Capture the cell that displays the provided text and extract its [x, y] central coordinate. 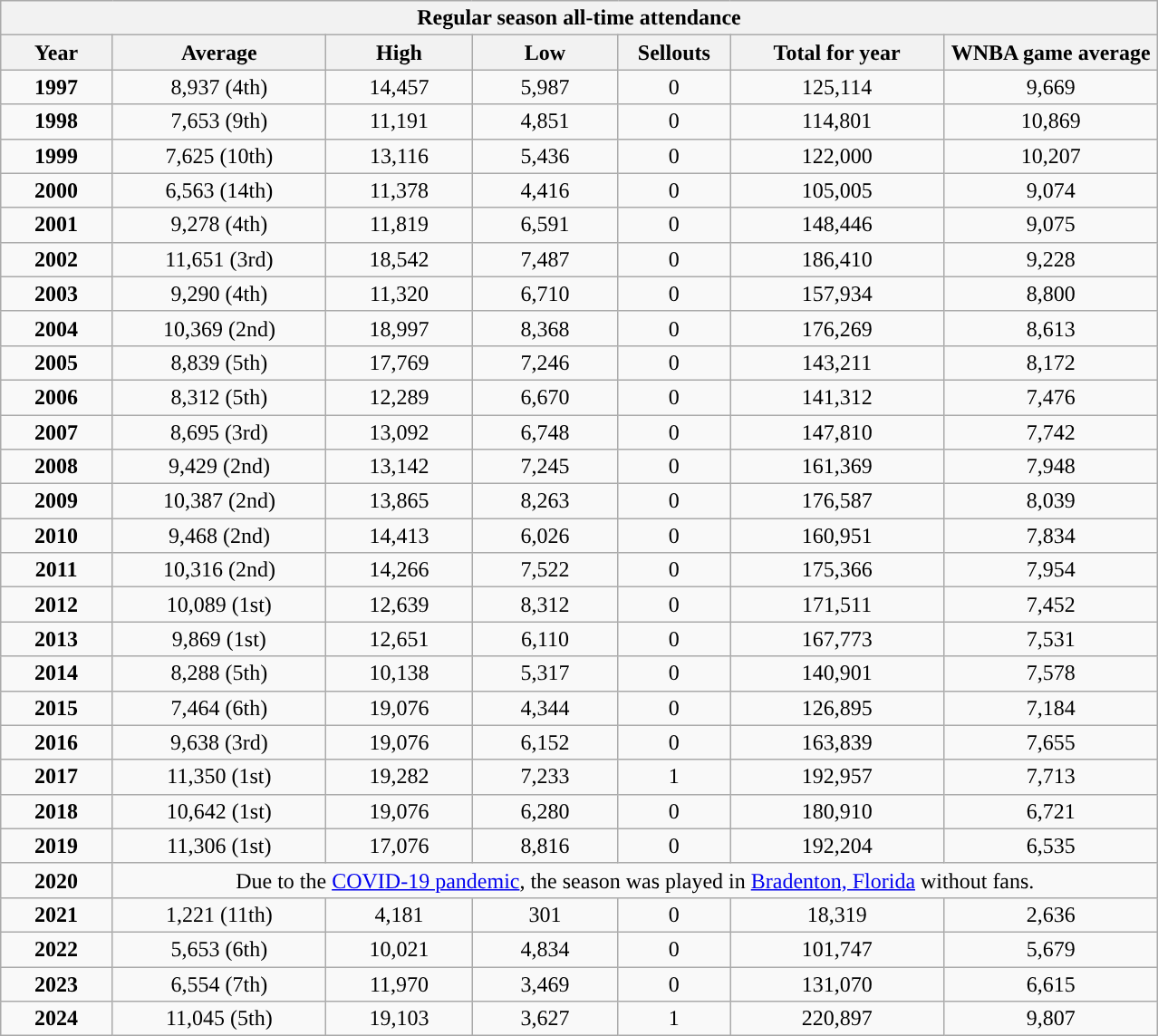
6,152 [545, 742]
301 [545, 915]
6,591 [545, 225]
7,653 (9th) [219, 121]
7,742 [1051, 432]
8,039 [1051, 501]
2003 [56, 294]
14,266 [399, 570]
Due to the COVID-19 pandemic, the season was played in Bradenton, Florida without fans. [635, 880]
2017 [56, 777]
140,901 [837, 673]
4,181 [399, 915]
6,748 [545, 432]
10,089 (1st) [219, 605]
9,669 [1051, 87]
7,246 [545, 363]
4,416 [545, 190]
11,350 (1st) [219, 777]
Sellouts [674, 53]
10,138 [399, 673]
8,695 (3rd) [219, 432]
13,092 [399, 432]
143,211 [837, 363]
2021 [56, 915]
10,642 (1st) [219, 811]
6,710 [545, 294]
Year [56, 53]
8,288 (5th) [219, 673]
8,312 [545, 605]
Regular season all-time attendance [578, 18]
14,413 [399, 536]
147,810 [837, 432]
157,934 [837, 294]
2013 [56, 639]
7,233 [545, 777]
9,638 (3rd) [219, 742]
180,910 [837, 811]
7,464 (6th) [219, 708]
125,114 [837, 87]
8,172 [1051, 363]
6,026 [545, 536]
10,387 (2nd) [219, 501]
9,429 (2nd) [219, 467]
6,280 [545, 811]
9,075 [1051, 225]
1997 [56, 87]
WNBA game average [1051, 53]
13,142 [399, 467]
7,487 [545, 259]
176,269 [837, 328]
2006 [56, 397]
9,278 (4th) [219, 225]
7,625 (10th) [219, 156]
12,651 [399, 639]
6,563 (14th) [219, 190]
7,578 [1051, 673]
8,312 (5th) [219, 397]
7,834 [1051, 536]
6,615 [1051, 983]
12,639 [399, 605]
2002 [56, 259]
4,344 [545, 708]
8,800 [1051, 294]
2010 [56, 536]
17,769 [399, 363]
9,869 (1st) [219, 639]
2023 [56, 983]
163,839 [837, 742]
9,468 (2nd) [219, 536]
3,627 [545, 1019]
1,221 (11th) [219, 915]
7,954 [1051, 570]
161,369 [837, 467]
2011 [56, 570]
2016 [56, 742]
2008 [56, 467]
220,897 [837, 1019]
9,228 [1051, 259]
10,021 [399, 949]
13,865 [399, 501]
Average [219, 53]
19,282 [399, 777]
2001 [56, 225]
171,511 [837, 605]
High [399, 53]
19,103 [399, 1019]
11,378 [399, 190]
2015 [56, 708]
11,191 [399, 121]
8,368 [545, 328]
6,535 [1051, 846]
9,290 (4th) [219, 294]
9,807 [1051, 1019]
11,320 [399, 294]
7,452 [1051, 605]
6,110 [545, 639]
167,773 [837, 639]
1998 [56, 121]
2000 [56, 190]
192,957 [837, 777]
11,819 [399, 225]
18,542 [399, 259]
5,436 [545, 156]
8,263 [545, 501]
8,816 [545, 846]
7,531 [1051, 639]
105,005 [837, 190]
10,369 (2nd) [219, 328]
7,476 [1051, 397]
7,184 [1051, 708]
175,366 [837, 570]
6,721 [1051, 811]
18,997 [399, 328]
13,116 [399, 156]
11,970 [399, 983]
12,289 [399, 397]
14,457 [399, 87]
Low [545, 53]
2019 [56, 846]
5,679 [1051, 949]
101,747 [837, 949]
8,613 [1051, 328]
114,801 [837, 121]
18,319 [837, 915]
7,948 [1051, 467]
1999 [56, 156]
2024 [56, 1019]
11,045 (5th) [219, 1019]
8,839 (5th) [219, 363]
126,895 [837, 708]
6,670 [545, 397]
2014 [56, 673]
11,651 (3rd) [219, 259]
141,312 [837, 397]
2020 [56, 880]
11,306 (1st) [219, 846]
2022 [56, 949]
7,245 [545, 467]
4,851 [545, 121]
17,076 [399, 846]
7,713 [1051, 777]
2004 [56, 328]
160,951 [837, 536]
122,000 [837, 156]
4,834 [545, 949]
131,070 [837, 983]
186,410 [837, 259]
192,204 [837, 846]
5,653 (6th) [219, 949]
5,317 [545, 673]
10,207 [1051, 156]
7,522 [545, 570]
10,316 (2nd) [219, 570]
Total for year [837, 53]
2005 [56, 363]
9,074 [1051, 190]
2007 [56, 432]
7,655 [1051, 742]
148,446 [837, 225]
6,554 (7th) [219, 983]
3,469 [545, 983]
2,636 [1051, 915]
5,987 [545, 87]
176,587 [837, 501]
2009 [56, 501]
2012 [56, 605]
10,869 [1051, 121]
2018 [56, 811]
8,937 (4th) [219, 87]
